Provide the [x, y] coordinate of the cell's center where the given text is located.  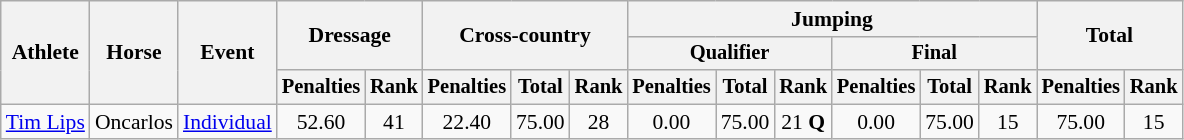
Individual [228, 122]
Cross-country [526, 36]
Tim Lips [46, 122]
Event [228, 52]
Oncarlos [134, 122]
Qualifier [730, 54]
Athlete [46, 52]
41 [394, 122]
Dressage [350, 36]
21 Q [803, 122]
52.60 [321, 122]
28 [599, 122]
Final [934, 54]
Horse [134, 52]
Jumping [832, 19]
22.40 [467, 122]
